For the text-containing cell, return its midpoint in (X, Y) coordinate format. 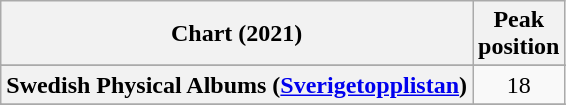
Swedish Physical Albums (Sverigetopplistan) (237, 85)
Peakposition (519, 34)
18 (519, 85)
Chart (2021) (237, 34)
